Pinpoint the cell where the given text exists, returning its (X, Y) midpoint coordinate. 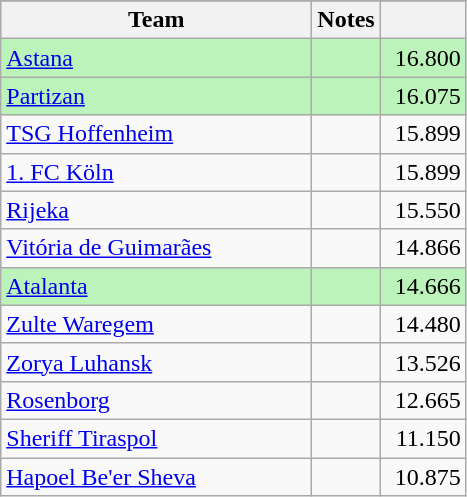
Zorya Luhansk (156, 362)
Atalanta (156, 286)
Rijeka (156, 210)
16.800 (423, 58)
11.150 (423, 438)
Vitória de Guimarães (156, 248)
14.480 (423, 324)
Zulte Waregem (156, 324)
Partizan (156, 96)
16.075 (423, 96)
Hapoel Be'er Sheva (156, 477)
14.866 (423, 248)
12.665 (423, 400)
Team (156, 20)
Rosenborg (156, 400)
14.666 (423, 286)
Sheriff Tiraspol (156, 438)
13.526 (423, 362)
1. FC Köln (156, 172)
15.550 (423, 210)
Notes (346, 20)
TSG Hoffenheim (156, 134)
Astana (156, 58)
10.875 (423, 477)
